Locate the cell with the specified text and output its [x, y] center coordinate. 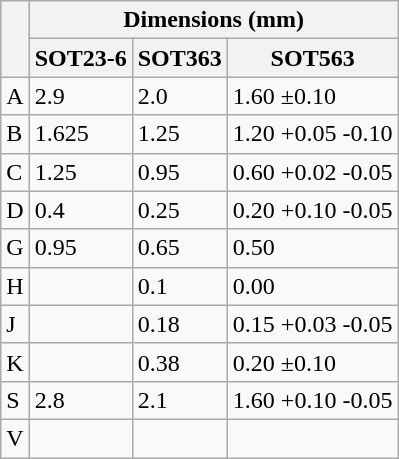
SOT563 [312, 58]
0.60 +0.02 -0.05 [312, 172]
1.20 +0.05 -0.10 [312, 134]
0.25 [180, 210]
0.20 +0.10 -0.05 [312, 210]
2.0 [180, 96]
1.60 ±0.10 [312, 96]
J [15, 324]
0.20 ±0.10 [312, 362]
0.18 [180, 324]
D [15, 210]
SOT23-6 [80, 58]
G [15, 248]
0.4 [80, 210]
0.38 [180, 362]
B [15, 134]
0.00 [312, 286]
0.65 [180, 248]
Dimensions (mm) [214, 20]
2.8 [80, 400]
K [15, 362]
A [15, 96]
1.625 [80, 134]
V [15, 438]
0.50 [312, 248]
H [15, 286]
0.15 +0.03 -0.05 [312, 324]
2.9 [80, 96]
1.60 +0.10 -0.05 [312, 400]
C [15, 172]
2.1 [180, 400]
0.1 [180, 286]
S [15, 400]
SOT363 [180, 58]
